Pinpoint the cell where the given text exists, returning its (x, y) midpoint coordinate. 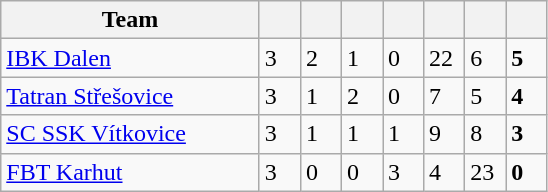
6 (486, 58)
7 (444, 96)
23 (486, 172)
Team (130, 20)
22 (444, 58)
9 (444, 134)
FBT Karhut (130, 172)
SC SSK Vítkovice (130, 134)
IBK Dalen (130, 58)
8 (486, 134)
Tatran Střešovice (130, 96)
